Provide the (X, Y) coordinate of the cell's center where the given text is located.  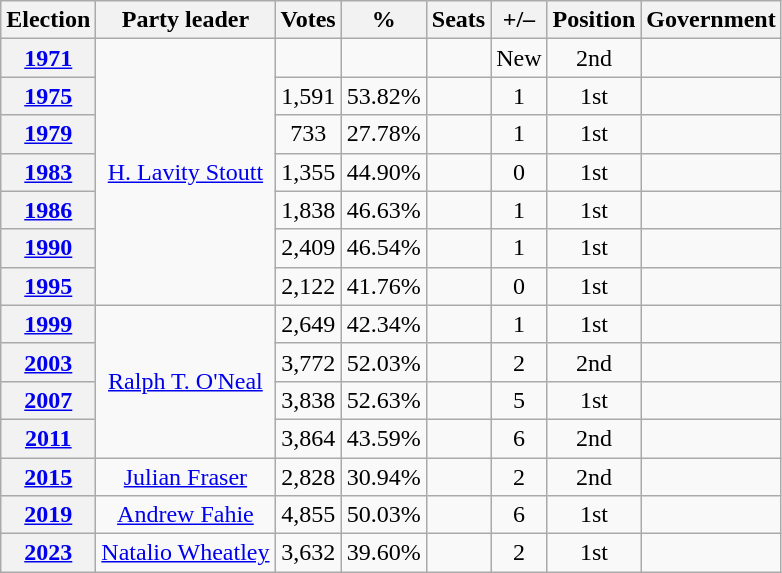
Party leader (186, 20)
1979 (48, 134)
2019 (48, 515)
30.94% (384, 477)
Election (48, 20)
42.34% (384, 324)
H. Lavity Stoutt (186, 172)
39.60% (384, 553)
4,855 (308, 515)
2015 (48, 477)
Government (711, 20)
41.76% (384, 286)
2011 (48, 438)
1986 (48, 210)
1971 (48, 58)
46.54% (384, 248)
1,355 (308, 172)
3,772 (308, 362)
2007 (48, 400)
2023 (48, 553)
27.78% (384, 134)
52.63% (384, 400)
Seats (458, 20)
Ralph T. O'Neal (186, 381)
43.59% (384, 438)
1999 (48, 324)
New (519, 58)
3,838 (308, 400)
+/– (519, 20)
1990 (48, 248)
Position (594, 20)
1,838 (308, 210)
Votes (308, 20)
1995 (48, 286)
46.63% (384, 210)
1983 (48, 172)
2,409 (308, 248)
% (384, 20)
50.03% (384, 515)
52.03% (384, 362)
1,591 (308, 96)
Julian Fraser (186, 477)
2,828 (308, 477)
1975 (48, 96)
44.90% (384, 172)
2003 (48, 362)
2,122 (308, 286)
Andrew Fahie (186, 515)
2,649 (308, 324)
Natalio Wheatley (186, 553)
5 (519, 400)
733 (308, 134)
53.82% (384, 96)
3,864 (308, 438)
3,632 (308, 553)
